Determine the (x, y) coordinate at the center of the cell enclosing the given text.  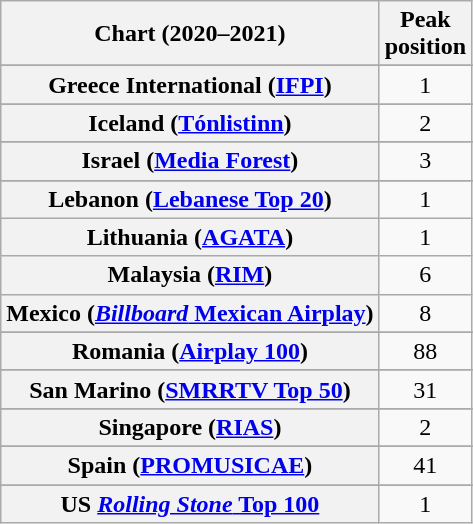
Spain (PROMUSICAE) (190, 465)
6 (425, 275)
Greece International (IFPI) (190, 85)
88 (425, 351)
Singapore (RIAS) (190, 427)
41 (425, 465)
US Rolling Stone Top 100 (190, 503)
31 (425, 389)
3 (425, 161)
Mexico (Billboard Mexican Airplay) (190, 313)
Peakposition (425, 34)
Malaysia (RIM) (190, 275)
Lebanon (Lebanese Top 20) (190, 199)
Iceland (Tónlistinn) (190, 123)
San Marino (SMRRTV Top 50) (190, 389)
Israel (Media Forest) (190, 161)
Lithuania (AGATA) (190, 237)
8 (425, 313)
Chart (2020–2021) (190, 34)
Romania (Airplay 100) (190, 351)
